For the text-containing cell, return its midpoint in (x, y) coordinate format. 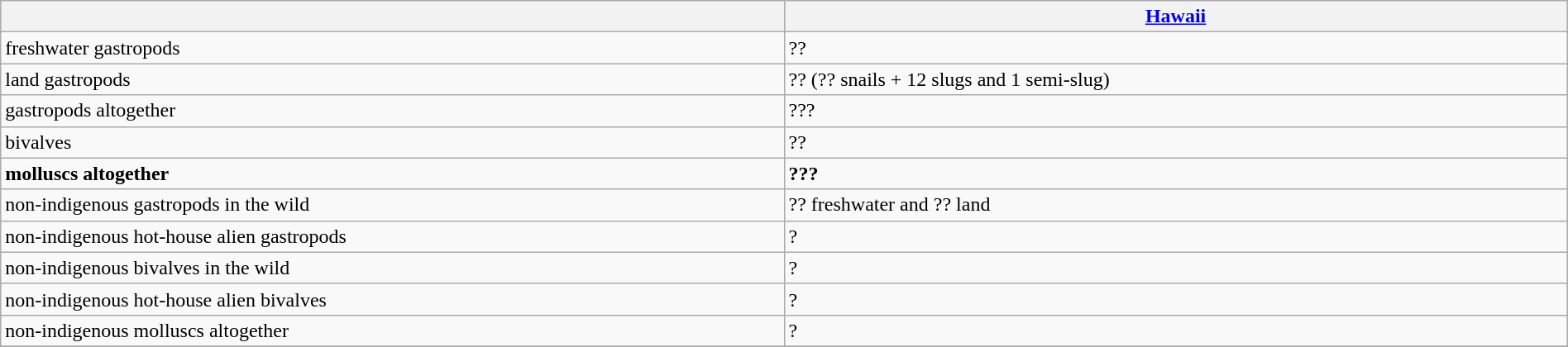
?? (?? snails + 12 slugs and 1 semi-slug) (1176, 79)
non-indigenous hot-house alien gastropods (392, 236)
gastropods altogether (392, 111)
non-indigenous gastropods in the wild (392, 205)
?? freshwater and ?? land (1176, 205)
bivalves (392, 142)
non-indigenous hot-house alien bivalves (392, 299)
land gastropods (392, 79)
non-indigenous molluscs altogether (392, 330)
molluscs altogether (392, 173)
freshwater gastropods (392, 48)
non-indigenous bivalves in the wild (392, 268)
Hawaii (1176, 17)
